Search for the cell housing the specified text and yield its (X, Y) center coordinate. 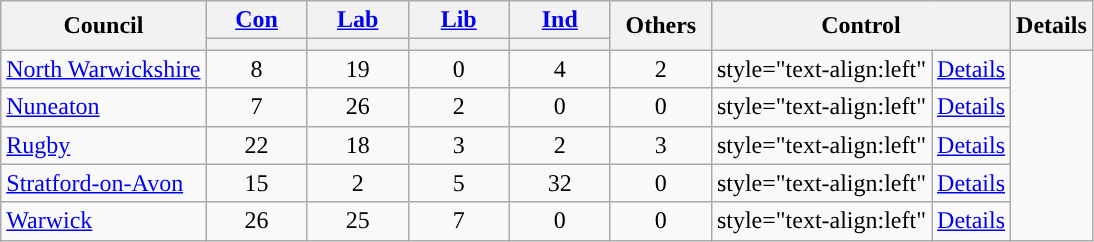
25 (358, 221)
Lab (358, 20)
Ind (560, 20)
18 (358, 145)
North Warwickshire (104, 69)
Others (660, 26)
Rugby (104, 145)
Stratford-on-Avon (104, 183)
8 (256, 69)
15 (256, 183)
Council (104, 26)
22 (256, 145)
19 (358, 69)
32 (560, 183)
Control (860, 26)
Warwick (104, 221)
Nuneaton (104, 107)
5 (458, 183)
4 (560, 69)
Con (256, 20)
Lib (458, 20)
